Pinpoint the cell where the given text exists, returning its (x, y) midpoint coordinate. 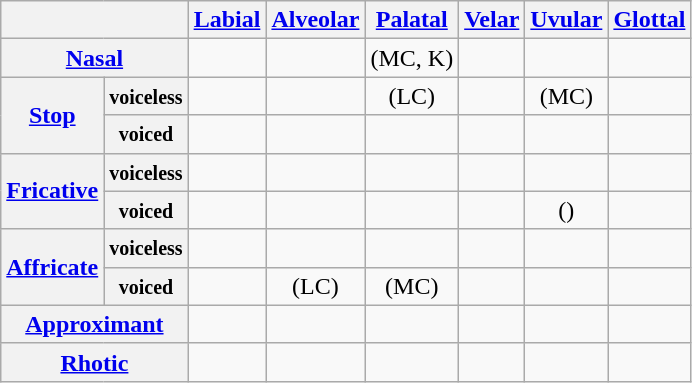
() (566, 210)
Rhotic (94, 362)
Approximant (94, 324)
Alveolar (316, 20)
Glottal (650, 20)
Fricative (52, 191)
Stop (52, 115)
(MC, K) (412, 58)
Velar (492, 20)
Nasal (94, 58)
Affricate (52, 267)
Palatal (412, 20)
Uvular (566, 20)
Labial (227, 20)
